Identify which cell holds the provided text, then report its (X, Y) central coordinate. 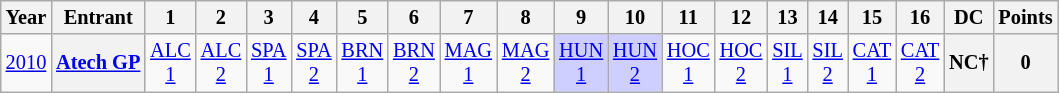
BRN1 (363, 63)
SPA2 (314, 63)
13 (787, 17)
3 (268, 17)
12 (742, 17)
HUN2 (635, 63)
CAT2 (920, 63)
SIL1 (787, 63)
7 (468, 17)
SPA1 (268, 63)
4 (314, 17)
1 (170, 17)
SIL2 (828, 63)
HOC2 (742, 63)
Points (1025, 17)
2 (221, 17)
Entrant (98, 17)
0 (1025, 63)
16 (920, 17)
11 (688, 17)
Year (26, 17)
9 (581, 17)
BRN2 (414, 63)
NC† (968, 63)
8 (526, 17)
ALC1 (170, 63)
15 (872, 17)
6 (414, 17)
HUN1 (581, 63)
ALC2 (221, 63)
2010 (26, 63)
MAG1 (468, 63)
Atech GP (98, 63)
14 (828, 17)
5 (363, 17)
DC (968, 17)
CAT1 (872, 63)
10 (635, 17)
HOC1 (688, 63)
MAG2 (526, 63)
